Return the [x, y] coordinate for the center point of the cell that contains the specified text.  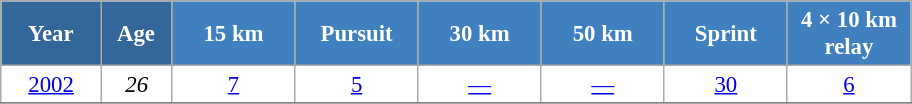
Pursuit [356, 34]
30 [726, 85]
26 [136, 85]
4 × 10 km relay [848, 34]
Age [136, 34]
5 [356, 85]
2002 [52, 85]
Year [52, 34]
50 km [602, 34]
15 km [234, 34]
6 [848, 85]
7 [234, 85]
30 km [480, 34]
Sprint [726, 34]
